Search for the cell housing the specified text and yield its (X, Y) center coordinate. 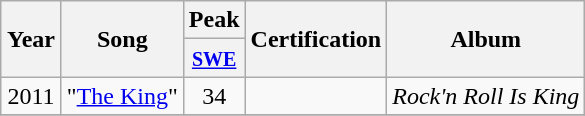
"The King" (122, 96)
Year (32, 39)
Song (122, 39)
34 (214, 96)
Peak (214, 20)
Certification (316, 39)
Album (486, 39)
SWE (214, 58)
Rock'n Roll Is King (486, 96)
2011 (32, 96)
